Capture the cell that displays the provided text and extract its [X, Y] central coordinate. 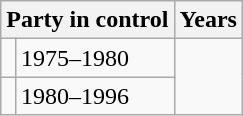
1980–1996 [94, 96]
Party in control [88, 20]
1975–1980 [94, 58]
Years [208, 20]
